Detect which cell encompasses the target text, then output its [x, y] center coordinate. 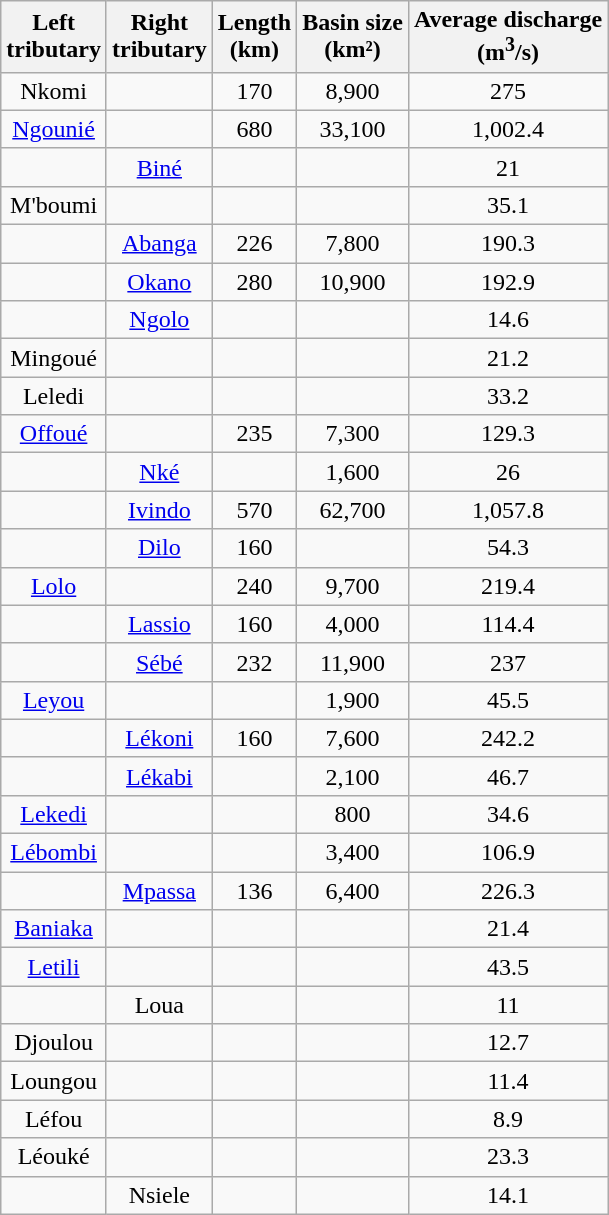
33,100 [353, 129]
Righttributary [159, 37]
35.1 [508, 205]
33.2 [508, 396]
Letili [54, 967]
190.3 [508, 244]
9,700 [353, 586]
Djoulou [54, 1043]
Dilo [159, 548]
Lolo [54, 586]
Biné [159, 167]
11.4 [508, 1081]
Léfou [54, 1119]
Baniaka [54, 929]
226 [254, 244]
Mingoué [54, 358]
1,057.8 [508, 510]
3,400 [353, 853]
21.2 [508, 358]
Basin size(km²) [353, 37]
21 [508, 167]
Sébé [159, 662]
235 [254, 434]
1,002.4 [508, 129]
Lekedi [54, 814]
8,900 [353, 91]
21.4 [508, 929]
7,800 [353, 244]
Leyou [54, 700]
1,900 [353, 700]
240 [254, 586]
43.5 [508, 967]
11 [508, 1005]
570 [254, 510]
Lassio [159, 624]
280 [254, 282]
Ivindo [159, 510]
Average discharge(m3/s) [508, 37]
192.9 [508, 282]
114.4 [508, 624]
7,300 [353, 434]
Length(km) [254, 37]
Offoué [54, 434]
Nsiele [159, 1195]
275 [508, 91]
10,900 [353, 282]
14.1 [508, 1195]
7,600 [353, 738]
1,600 [353, 472]
680 [254, 129]
Nké [159, 472]
Loua [159, 1005]
11,900 [353, 662]
Ngounié [54, 129]
Okano [159, 282]
Leledi [54, 396]
4,000 [353, 624]
26 [508, 472]
237 [508, 662]
136 [254, 891]
242.2 [508, 738]
6,400 [353, 891]
Ngolo [159, 320]
800 [353, 814]
219.4 [508, 586]
45.5 [508, 700]
14.6 [508, 320]
Lékabi [159, 776]
106.9 [508, 853]
226.3 [508, 891]
Lébombi [54, 853]
Lékoni [159, 738]
62,700 [353, 510]
23.3 [508, 1157]
2,100 [353, 776]
12.7 [508, 1043]
8.9 [508, 1119]
34.6 [508, 814]
Mpassa [159, 891]
M'boumi [54, 205]
129.3 [508, 434]
54.3 [508, 548]
Léouké [54, 1157]
46.7 [508, 776]
Abanga [159, 244]
Loungou [54, 1081]
Nkomi [54, 91]
232 [254, 662]
170 [254, 91]
Lefttributary [54, 37]
